Determine the (X, Y) coordinate at the center of the cell enclosing the given text.  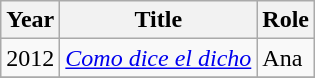
2012 (30, 58)
Year (30, 20)
Role (286, 20)
Title (158, 20)
Ana (286, 58)
Como dice el dicho (158, 58)
